Identify which cell holds the provided text, then report its [x, y] central coordinate. 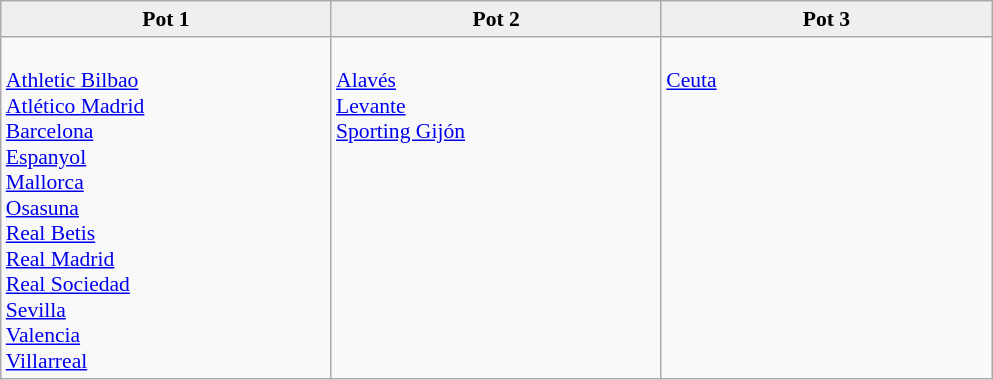
Athletic Bilbao Atlético Madrid Barcelona Espanyol Mallorca Osasuna Real Betis Real Madrid Real Sociedad Sevilla Valencia Villarreal [166, 208]
Pot 2 [496, 19]
Pot 1 [166, 19]
Pot 3 [826, 19]
Alavés Levante Sporting Gijón [496, 208]
Ceuta [826, 208]
